Extract the [X, Y] coordinate from the center of the cell holding the provided text.  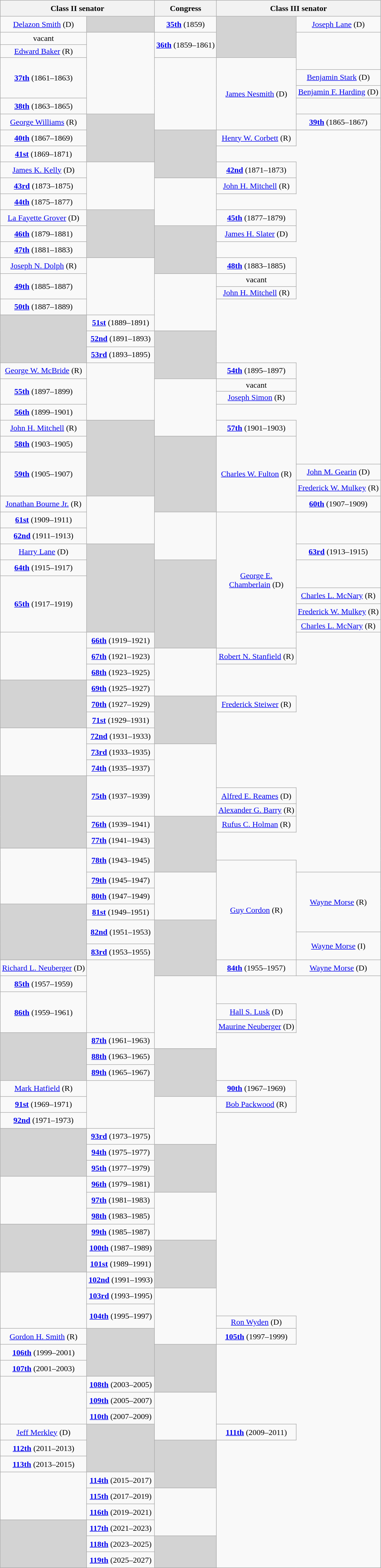
92nd (1971–1973) [44, 1120]
52nd (1891–1893) [121, 339]
39th (1865–1867) [338, 122]
78th (1943–1945) [121, 860]
44th (1875–1877) [44, 202]
59th (1905–1907) [44, 474]
89th (1965–1967) [121, 1072]
Mark Hatfield (R) [44, 1088]
49th (1885–1887) [44, 286]
104th (1995–1997) [121, 1316]
Gordon H. Smith (R) [44, 1336]
35th (1859) [185, 24]
84th (1955–1957) [256, 968]
118th (2023–2025) [121, 1544]
Wayne Morse (I) [338, 946]
82nd (1951–1953) [121, 932]
109th (2005–2007) [121, 1400]
113th (2013–2015) [44, 1464]
Edward Baker (R) [44, 51]
58th (1903–1905) [44, 444]
76th (1939–1941) [121, 824]
La Fayette Grover (D) [44, 218]
Class III senator [299, 8]
46th (1879–1881) [44, 234]
61st (1909–1911) [44, 520]
62nd (1911–1913) [44, 536]
38th (1863–1865) [44, 106]
Benjamin Stark (D) [338, 77]
40th (1867–1869) [44, 138]
James K. Kelly (D) [44, 170]
70th (1927–1929) [121, 704]
102nd (1991–1993) [121, 1280]
Hall S. Lusk (D) [256, 1012]
107th (2001–2003) [44, 1368]
Maurine Neuberger (D) [256, 1026]
65th (1917–1919) [44, 604]
Robert N. Stanfield (R) [256, 656]
51st (1889–1891) [121, 323]
87th (1961–1963) [121, 1040]
55th (1897–1899) [44, 391]
73rd (1933–1935) [121, 752]
63rd (1913–1915) [338, 552]
83rd (1953–1955) [121, 952]
57th (1901–1903) [256, 428]
90th (1967–1969) [256, 1088]
56th (1899–1901) [44, 412]
James Nesmith (D) [256, 94]
George W. McBride (R) [44, 371]
Wayne Morse (R) [338, 902]
119th (2025–2027) [121, 1560]
Alexander G. Barry (R) [256, 810]
48th (1883–1885) [256, 266]
Joseph Simon (R) [256, 398]
Henry W. Corbett (R) [256, 138]
79th (1945–1947) [121, 880]
108th (2003–2005) [121, 1384]
John M. Gearin (D) [338, 472]
42nd (1871–1873) [256, 170]
Joseph N. Dolph (R) [44, 266]
75th (1937–1939) [121, 796]
64th (1915–1917) [44, 568]
53rd (1893–1895) [121, 355]
91st (1969–1971) [44, 1104]
99th (1985–1987) [121, 1232]
Wayne Morse (D) [338, 968]
Benjamin F. Harding (D) [338, 92]
116th (2019–2021) [121, 1512]
81st (1949–1951) [121, 912]
Rufus C. Holman (R) [256, 824]
60th (1907–1909) [338, 504]
68th (1923–1925) [121, 672]
James H. Slater (D) [256, 234]
96th (1979–1981) [121, 1184]
Jonathan Bourne Jr. (R) [44, 504]
Bob Packwood (R) [256, 1104]
103rd (1993–1995) [121, 1296]
69th (1925–1927) [121, 688]
110th (2007–2009) [121, 1416]
115th (2017–2019) [121, 1496]
97th (1981–1983) [121, 1200]
117th (2021–2023) [121, 1528]
114th (2015–2017) [121, 1480]
45th (1877–1879) [256, 218]
85th (1957–1959) [44, 984]
Class II senator [78, 8]
George Williams (R) [44, 122]
54th (1895–1897) [256, 371]
98th (1983–1985) [121, 1216]
67th (1921–1923) [121, 656]
George E.Chamberlain (D) [256, 580]
106th (1999–2001) [44, 1352]
Delazon Smith (D) [44, 24]
Harry Lane (D) [44, 552]
Joseph Lane (D) [338, 24]
101st (1989–1991) [121, 1264]
80th (1947–1949) [121, 896]
Ron Wyden (D) [256, 1322]
105th (1997–1999) [256, 1336]
77th (1941–1943) [121, 840]
Richard L. Neuberger (D) [44, 968]
Alfred E. Reames (D) [256, 796]
Guy Cordon (R) [256, 910]
95th (1977–1979) [121, 1168]
43rd (1873–1875) [44, 186]
41st (1869–1871) [44, 154]
72nd (1931–1933) [121, 736]
66th (1919–1921) [121, 640]
94th (1975–1977) [121, 1152]
112th (2011–2013) [44, 1448]
74th (1935–1937) [121, 768]
111th (2009–2011) [256, 1432]
36th (1859–1861) [185, 45]
50th (1887–1889) [44, 307]
86th (1959–1961) [44, 1012]
Congress [185, 8]
88th (1963–1965) [121, 1056]
Charles W. Fulton (R) [256, 474]
93rd (1973–1975) [121, 1136]
47th (1881–1883) [44, 250]
Jeff Merkley (D) [44, 1432]
Frederick Steiwer (R) [256, 704]
37th (1861–1863) [44, 78]
100th (1987–1989) [121, 1248]
71st (1929–1931) [121, 720]
